Detect which cell encompasses the target text, then output its (X, Y) center coordinate. 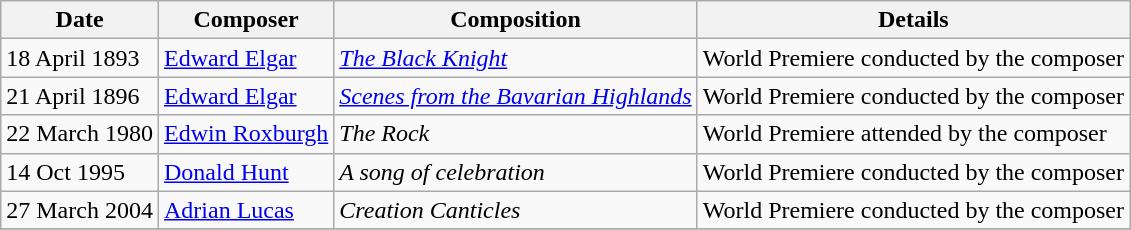
Creation Canticles (516, 210)
14 Oct 1995 (80, 172)
Scenes from the Bavarian Highlands (516, 96)
Adrian Lucas (246, 210)
Date (80, 20)
Composition (516, 20)
18 April 1893 (80, 58)
21 April 1896 (80, 96)
27 March 2004 (80, 210)
A song of celebration (516, 172)
The Rock (516, 134)
Edwin Roxburgh (246, 134)
World Premiere attended by the composer (913, 134)
Details (913, 20)
The Black Knight (516, 58)
Donald Hunt (246, 172)
Composer (246, 20)
22 March 1980 (80, 134)
